Extract the (x, y) coordinate from the center of the cell holding the provided text.  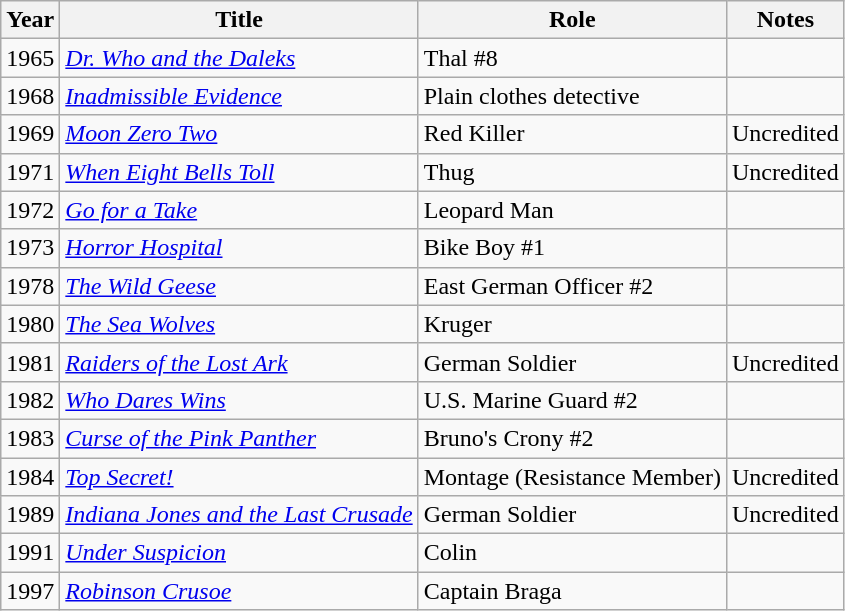
1984 (30, 477)
Horror Hospital (239, 248)
Plain clothes detective (572, 96)
Raiders of the Lost Ark (239, 362)
Robinson Crusoe (239, 591)
East German Officer #2 (572, 286)
Notes (785, 20)
1965 (30, 58)
1971 (30, 172)
Inadmissible Evidence (239, 96)
1969 (30, 134)
Under Suspicion (239, 553)
Colin (572, 553)
1978 (30, 286)
1980 (30, 324)
Moon Zero Two (239, 134)
Montage (Resistance Member) (572, 477)
1983 (30, 438)
Captain Braga (572, 591)
When Eight Bells Toll (239, 172)
1989 (30, 515)
Top Secret! (239, 477)
Bruno's Crony #2 (572, 438)
Go for a Take (239, 210)
U.S. Marine Guard #2 (572, 400)
Leopard Man (572, 210)
The Sea Wolves (239, 324)
Indiana Jones and the Last Crusade (239, 515)
Bike Boy #1 (572, 248)
Red Killer (572, 134)
The Wild Geese (239, 286)
Dr. Who and the Daleks (239, 58)
Role (572, 20)
1968 (30, 96)
1973 (30, 248)
Thug (572, 172)
1981 (30, 362)
1982 (30, 400)
Kruger (572, 324)
Curse of the Pink Panther (239, 438)
Thal #8 (572, 58)
Year (30, 20)
1997 (30, 591)
Title (239, 20)
1972 (30, 210)
Who Dares Wins (239, 400)
1991 (30, 553)
